Provide the [x, y] coordinate of the cell's center where the given text is located.  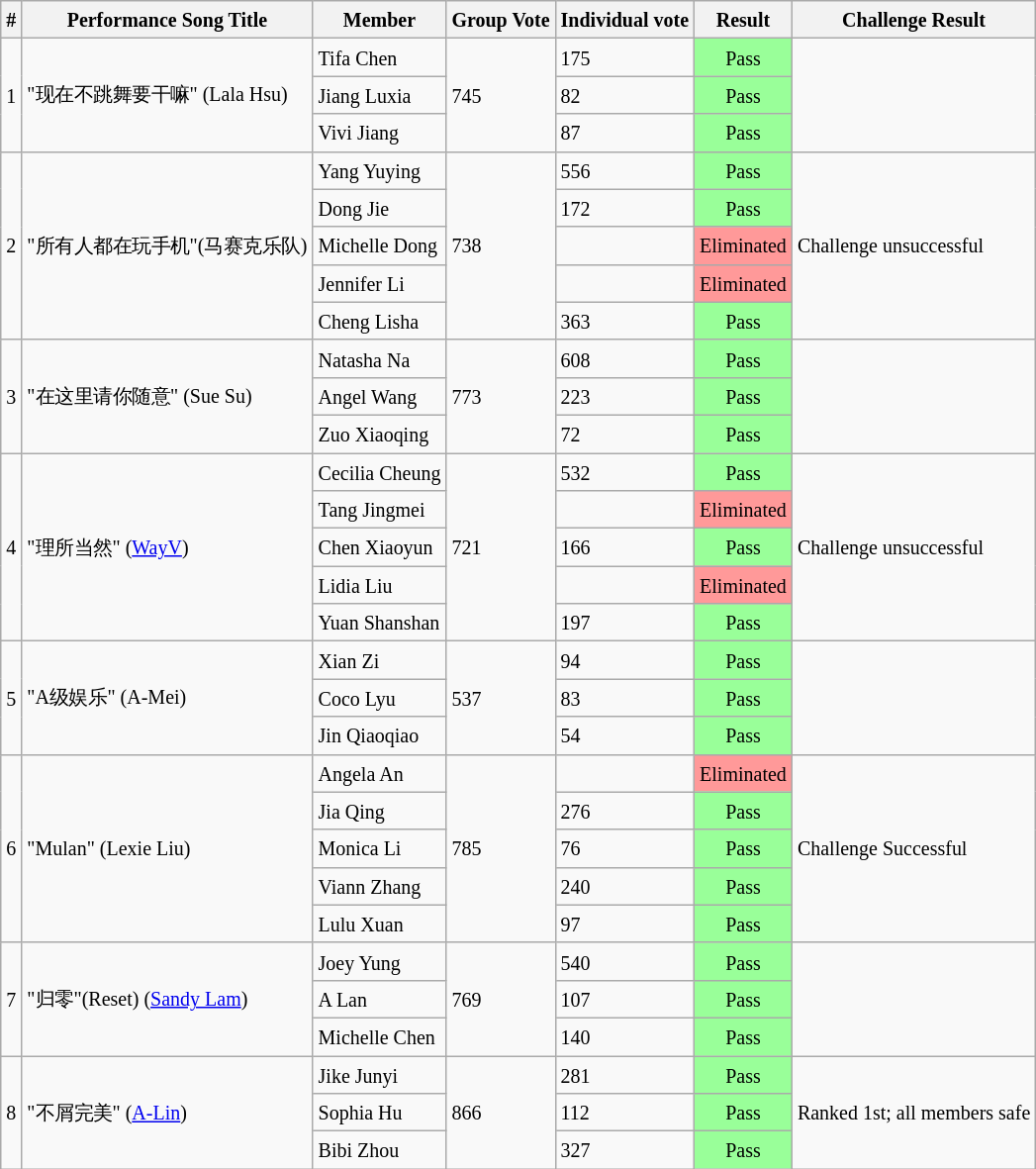
Coco Lyu [380, 698]
Jin Qiaoqiao [380, 735]
Monica Li [380, 848]
773 [501, 396]
363 [625, 321]
866 [501, 1112]
Challenge Result [913, 20]
281 [625, 1074]
Michelle Chen [380, 1036]
Angela An [380, 773]
Cecilia Cheung [380, 472]
738 [501, 245]
# [12, 20]
Jike Junyi [380, 1074]
166 [625, 547]
76 [625, 848]
Lulu Xuan [380, 924]
5 [12, 698]
1 [12, 95]
Jiang Luxia [380, 95]
Lidia Liu [380, 585]
Group Vote [501, 20]
112 [625, 1113]
Individual vote [625, 20]
"所有人都在玩手机"(马赛克乐队) [167, 245]
"Mulan" (Lexie Liu) [167, 848]
769 [501, 999]
Jennifer Li [380, 283]
Performance Song Title [167, 20]
721 [501, 547]
556 [625, 170]
Tang Jingmei [380, 510]
Viann Zhang [380, 886]
Sophia Hu [380, 1113]
Result [744, 20]
Joey Yung [380, 961]
Zuo Xiaoqing [380, 434]
Bibi Zhou [380, 1150]
"A级娱乐" (A-Mei) [167, 698]
82 [625, 95]
540 [625, 961]
327 [625, 1150]
3 [12, 396]
Jia Qing [380, 811]
8 [12, 1112]
276 [625, 811]
223 [625, 396]
532 [625, 472]
94 [625, 660]
"现在不跳舞要干嘛" (Lala Hsu) [167, 95]
785 [501, 848]
Cheng Lisha [380, 321]
"归零"(Reset) (Sandy Lam) [167, 999]
83 [625, 698]
87 [625, 133]
97 [625, 924]
6 [12, 848]
4 [12, 547]
Yang Yuying [380, 170]
Michelle Dong [380, 245]
240 [625, 886]
175 [625, 57]
Vivi Jiang [380, 133]
"理所当然" (WayV) [167, 547]
Chen Xiaoyun [380, 547]
Angel Wang [380, 396]
Yuan Shanshan [380, 623]
A Lan [380, 999]
Member [380, 20]
"不屑完美" (A-Lin) [167, 1112]
Challenge Successful [913, 848]
Ranked 1st; all members safe [913, 1112]
140 [625, 1036]
"在这里请你随意" (Sue Su) [167, 396]
107 [625, 999]
Natasha Na [380, 358]
608 [625, 358]
Tifa Chen [380, 57]
745 [501, 95]
172 [625, 208]
54 [625, 735]
Xian Zi [380, 660]
2 [12, 245]
7 [12, 999]
72 [625, 434]
537 [501, 698]
Dong Jie [380, 208]
197 [625, 623]
